Return the [x, y] coordinate for the center point of the cell that contains the specified text.  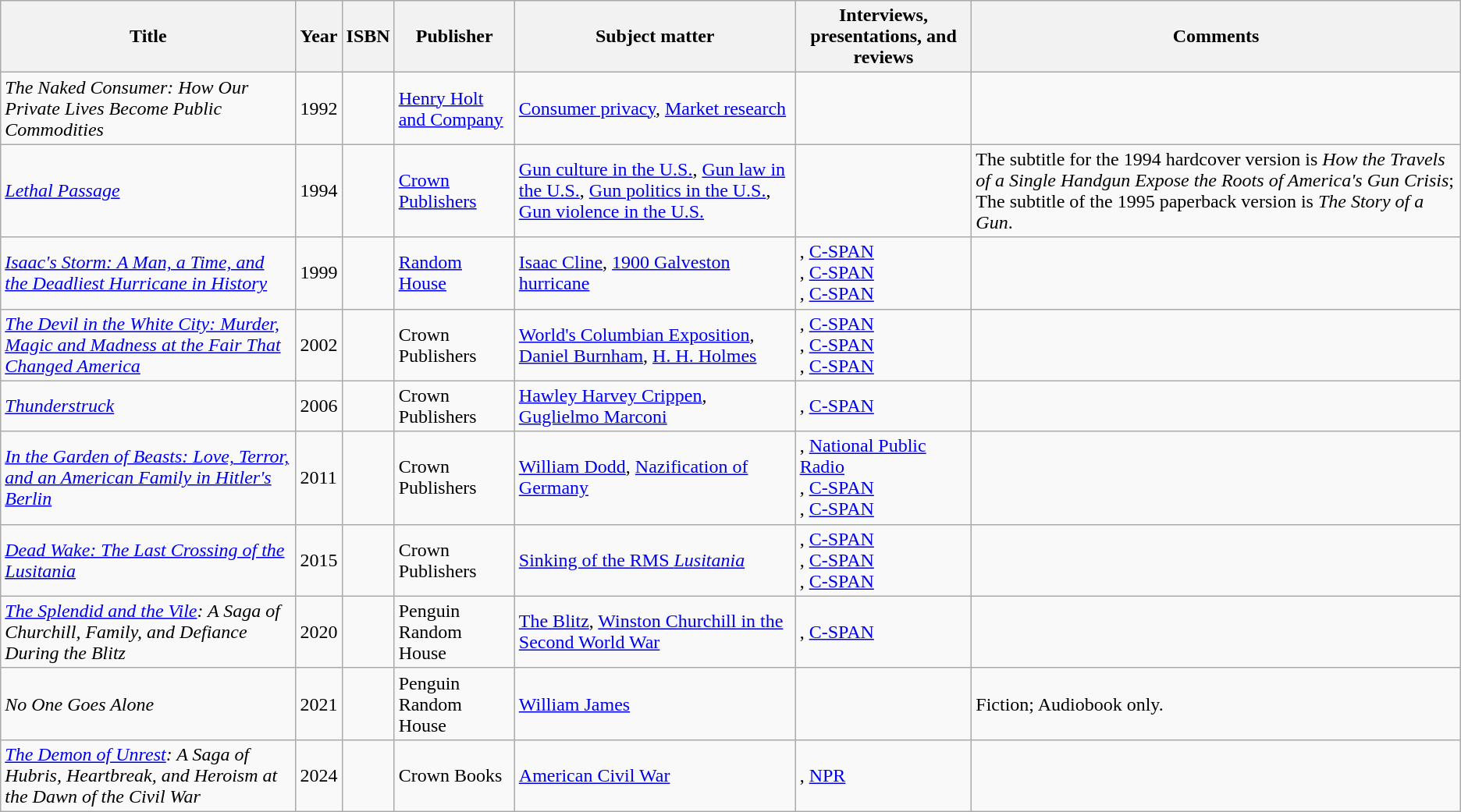
Year [318, 37]
Isaac's Storm: A Man, a Time, and the Deadliest Hurricane in History [148, 273]
Isaac Cline, 1900 Galveston hurricane [655, 273]
American Civil War [655, 775]
No One Goes Alone [148, 704]
In the Garden of Beasts: Love, Terror, and an American Family in Hitler's Berlin [148, 477]
Thunderstruck [148, 406]
1999 [318, 273]
The Blitz, Winston Churchill in the Second World War [655, 632]
, National Public Radio, C-SPAN, C-SPAN [883, 477]
2024 [318, 775]
ISBN [368, 37]
Publisher [454, 37]
Crown Books [454, 775]
Lethal Passage [148, 190]
2021 [318, 704]
The Splendid and the Vile: A Saga of Churchill, Family, and Defiance During the Blitz [148, 632]
William James [655, 704]
William Dodd, Nazification of Germany [655, 477]
2015 [318, 560]
2002 [318, 345]
The Naked Consumer: How Our Private Lives Become Public Commodities [148, 108]
Consumer privacy, Market research [655, 108]
Title [148, 37]
Hawley Harvey Crippen, Guglielmo Marconi [655, 406]
Sinking of the RMS Lusitania [655, 560]
Gun culture in the U.S., Gun law in the U.S., Gun politics in the U.S., Gun violence in the U.S. [655, 190]
2020 [318, 632]
Interviews, presentations, and reviews [883, 37]
The Devil in the White City: Murder, Magic and Madness at the Fair That Changed America [148, 345]
Subject matter [655, 37]
World's Columbian Exposition, Daniel Burnham, H. H. Holmes [655, 345]
Random House [454, 273]
Dead Wake: The Last Crossing of the Lusitania [148, 560]
1994 [318, 190]
Comments [1216, 37]
, NPR [883, 775]
1992 [318, 108]
2011 [318, 477]
Henry Holt and Company [454, 108]
Fiction; Audiobook only. [1216, 704]
The Demon of Unrest: A Saga of Hubris, Heartbreak, and Heroism at the Dawn of the Civil War [148, 775]
2006 [318, 406]
